Provide the (x, y) coordinate of the cell's center where the given text is located.  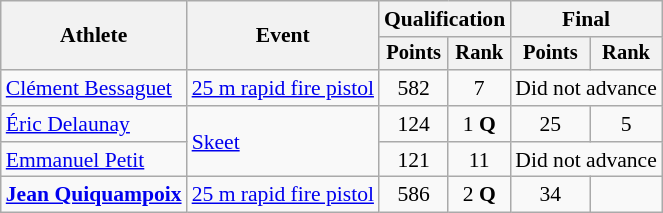
5 (626, 124)
1 Q (479, 124)
34 (550, 195)
2 Q (479, 195)
124 (414, 124)
Jean Quiquampoix (94, 195)
121 (414, 160)
586 (414, 195)
Skeet (283, 142)
11 (479, 160)
Final (586, 19)
Athlete (94, 36)
Qualification (444, 19)
Event (283, 36)
Éric Delaunay (94, 124)
Emmanuel Petit (94, 160)
7 (479, 88)
25 (550, 124)
582 (414, 88)
Clément Bessaguet (94, 88)
